Find where the given text appears and provide that cell's center as [x, y] coordinate. 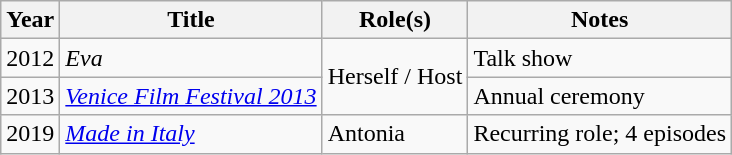
Notes [600, 20]
Recurring role; 4 episodes [600, 134]
Made in Italy [191, 134]
Annual ceremony [600, 96]
Eva [191, 58]
2012 [30, 58]
2019 [30, 134]
Title [191, 20]
Year [30, 20]
Role(s) [395, 20]
Herself / Host [395, 77]
Talk show [600, 58]
Venice Film Festival 2013 [191, 96]
Antonia [395, 134]
2013 [30, 96]
